Provide the (x, y) coordinate of the cell's center where the given text is located.  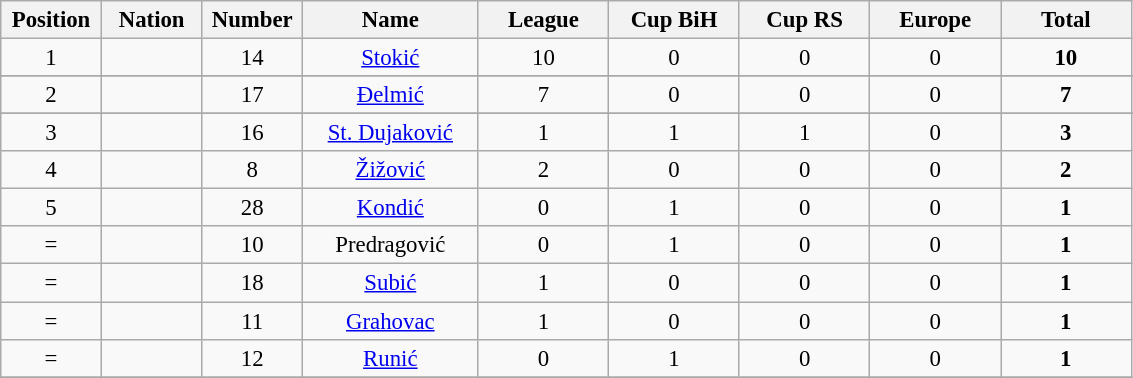
Cup RS (804, 20)
Kondić (391, 208)
Position (52, 20)
5 (52, 208)
Đelmić (391, 95)
Runić (391, 358)
16 (252, 133)
Stokić (391, 58)
18 (252, 283)
Name (391, 20)
Žižović (391, 170)
4 (52, 170)
12 (252, 358)
Cup BiH (674, 20)
Total (1066, 20)
Number (252, 20)
8 (252, 170)
St. Dujaković (391, 133)
Subić (391, 283)
11 (252, 321)
17 (252, 95)
Grahovac (391, 321)
Predragović (391, 245)
League (544, 20)
14 (252, 58)
Europe (936, 20)
28 (252, 208)
Nation (152, 20)
